Capture the cell that displays the provided text and extract its (x, y) central coordinate. 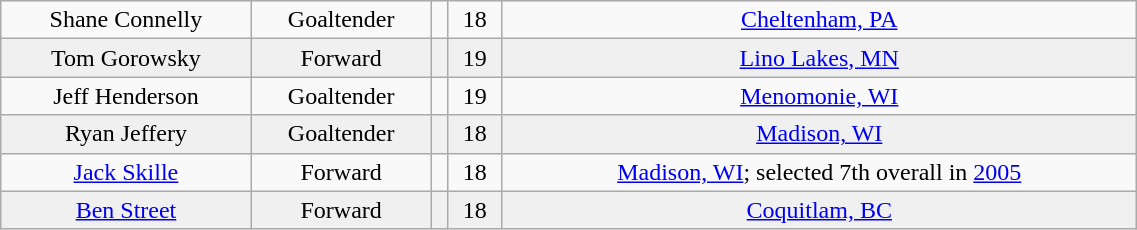
Ryan Jeffery (126, 134)
Lino Lakes, MN (820, 58)
Madison, WI; selected 7th overall in 2005 (820, 172)
Ben Street (126, 210)
Tom Gorowsky (126, 58)
Jeff Henderson (126, 96)
Coquitlam, BC (820, 210)
Menomonie, WI (820, 96)
Madison, WI (820, 134)
Shane Connelly (126, 20)
Cheltenham, PA (820, 20)
Jack Skille (126, 172)
